Output the (x, y) coordinate of the center of the cell containing the given text.  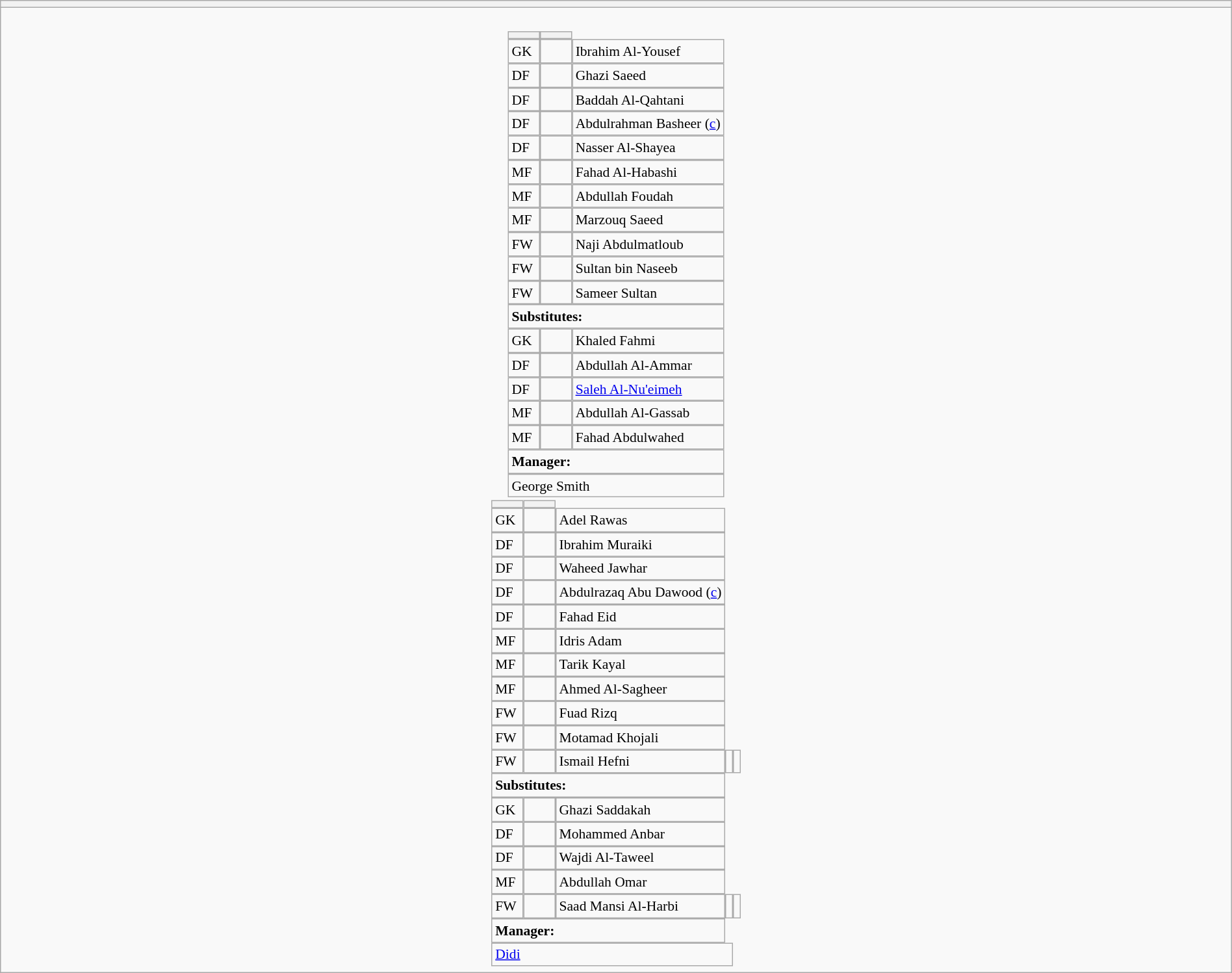
George Smith (616, 486)
Abdulrazaq Abu Dawood (c) (641, 593)
Sameer Sultan (648, 292)
Saad Mansi Al-Harbi (641, 906)
Naji Abdulmatloub (648, 244)
Abdullah Omar (641, 881)
Waheed Jawhar (641, 568)
Motamad Khojali (641, 737)
Mohammed Anbar (641, 833)
Ahmed Al-Sagheer (641, 689)
Marzouq Saeed (648, 220)
Fuad Rizq (641, 714)
Sultan bin Naseeb (648, 268)
Ibrahim Al-Yousef (648, 51)
Fahad Al-Habashi (648, 172)
Saleh Al-Nu'eimeh (648, 389)
Tarik Kayal (641, 664)
Nasser Al-Shayea (648, 148)
Abdullah Foudah (648, 196)
Wajdi Al-Taweel (641, 858)
Abdullah Al-Ammar (648, 365)
Fahad Eid (641, 616)
Adel Rawas (641, 520)
Khaled Fahmi (648, 341)
Ghazi Saddakah (641, 810)
Didi (612, 954)
Abdulrahman Basheer (c) (648, 123)
Baddah Al-Qahtani (648, 100)
Idris Adam (641, 641)
Ghazi Saeed (648, 75)
Ismail Hefni (641, 762)
Fahad Abdulwahed (648, 437)
Abdullah Al-Gassab (648, 413)
Ibrahim Muraiki (641, 545)
